Extract the [X, Y] coordinate from the center of the cell holding the provided text.  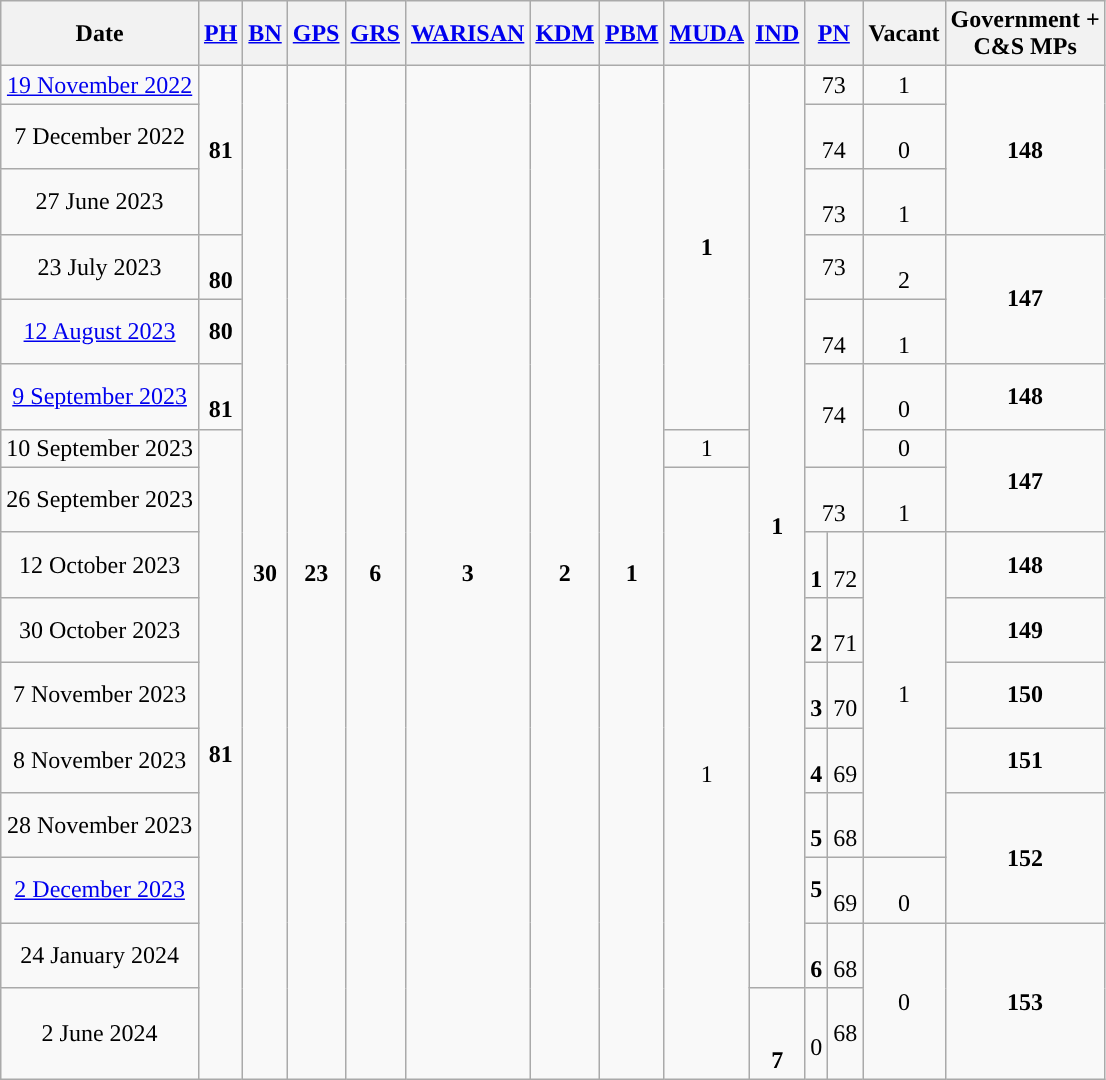
149 [1025, 630]
9 September 2023 [100, 396]
PBM [632, 34]
151 [1025, 760]
7 November 2023 [100, 694]
Date [100, 34]
71 [846, 630]
PH [220, 34]
7 [778, 1034]
23 [316, 573]
GRS [375, 34]
2 June 2024 [100, 1034]
24 January 2024 [100, 956]
27 June 2023 [100, 202]
IND [778, 34]
23 July 2023 [100, 266]
Vacant [904, 34]
7 December 2022 [100, 136]
26 September 2023 [100, 500]
30 [265, 573]
PN [834, 34]
8 November 2023 [100, 760]
10 September 2023 [100, 448]
4 [816, 760]
WARISAN [467, 34]
KDM [565, 34]
12 August 2023 [100, 332]
12 October 2023 [100, 564]
72 [846, 564]
2 December 2023 [100, 890]
BN [265, 34]
MUDA [707, 34]
30 October 2023 [100, 630]
153 [1025, 1002]
150 [1025, 694]
19 November 2022 [100, 85]
GPS [316, 34]
Government + C&S MPs [1025, 34]
28 November 2023 [100, 826]
70 [846, 694]
152 [1025, 858]
